Capture the cell that displays the provided text and extract its [x, y] central coordinate. 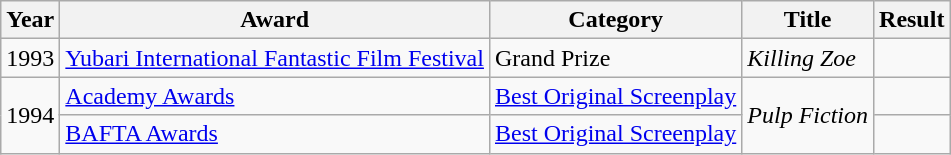
1993 [30, 58]
Pulp Fiction [808, 115]
BAFTA Awards [275, 134]
Result [912, 20]
Killing Zoe [808, 58]
Category [615, 20]
Award [275, 20]
Academy Awards [275, 96]
Title [808, 20]
Grand Prize [615, 58]
Year [30, 20]
Yubari International Fantastic Film Festival [275, 58]
1994 [30, 115]
